Locate the cell with the specified text and output its [x, y] center coordinate. 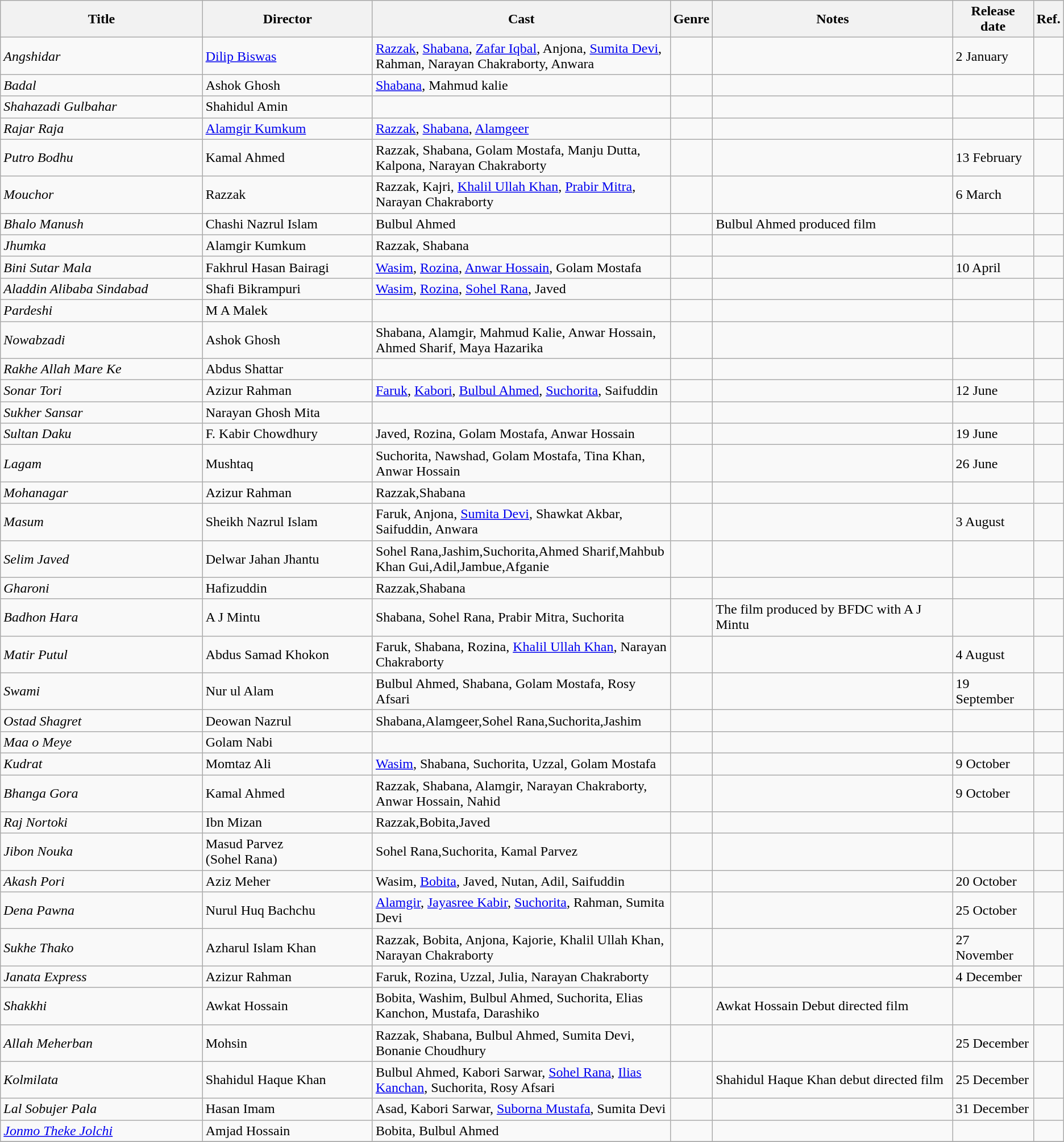
Dilip Biswas [288, 56]
Raj Nortoki [101, 823]
Selim Javed [101, 559]
Wasim, Rozina, Anwar Hossain, Golam Mostafa [521, 267]
Bobita, Bulbul Ahmed [521, 1131]
Razzak,Bobita,Javed [521, 823]
Faruk, Anjona, Sumita Devi, Shawkat Akbar, Saifuddin, Anwara [521, 522]
Wasim, Rozina, Sohel Rana, Javed [521, 289]
Lagam [101, 464]
Deowan Nazrul [288, 720]
Mohanagar [101, 493]
Shahidul Amin [288, 107]
19 June [993, 434]
Awkat Hossain [288, 1006]
Wasim, Bobita, Javed, Nutan, Adil, Saifuddin [521, 881]
F. Kabir Chowdhury [288, 434]
Sultan Daku [101, 434]
Masud Parvez(Sohel Rana) [288, 852]
Suchorita, Nawshad, Golam Mostafa, Tina Khan, Anwar Hossain [521, 464]
Javed, Rozina, Golam Mostafa, Anwar Hossain [521, 434]
Faruk, Rozina, Uzzal, Julia, Narayan Chakraborty [521, 977]
Notes [833, 19]
Fakhrul Hasan Bairagi [288, 267]
Pardeshi [101, 310]
Shahidul Haque Khan debut directed film [833, 1080]
Sohel Rana,Jashim,Suchorita,Ahmed Sharif,Mahbub Khan Gui,Adil,Jambue,Afganie [521, 559]
Bini Sutar Mala [101, 267]
Shabana,Alamgeer,Sohel Rana,Suchorita,Jashim [521, 720]
Abdus Samad Khokon [288, 655]
Ref. [1048, 19]
Jonmo Theke Jolchi [101, 1131]
Delwar Jahan Jhantu [288, 559]
19 September [993, 691]
Shahidul Haque Khan [288, 1080]
Razzak, Shabana, Alamgir, Narayan Chakraborty, Anwar Hossain, Nahid [521, 793]
Dena Pawna [101, 910]
Director [288, 19]
3 August [993, 522]
4 August [993, 655]
Razzak, Kajri, Khalil Ullah Khan, Prabir Mitra, Narayan Chakraborty [521, 194]
Release date [993, 19]
Mushtaq [288, 464]
The film produced by BFDC with A J Mintu [833, 617]
Rakhe Allah Mare Ke [101, 369]
31 December [993, 1109]
Akash Pori [101, 881]
Bhalo Manush [101, 224]
Rajar Raja [101, 128]
Azharul Islam Khan [288, 948]
Putro Bodhu [101, 158]
Shakkhi [101, 1006]
Chashi Nazrul Islam [288, 224]
Jhumka [101, 245]
Razzak, Bobita, Anjona, Kajorie, Khalil Ullah Khan, Narayan Chakraborty [521, 948]
Shabana, Alamgir, Mahmud Kalie, Anwar Hossain, Ahmed Sharif, Maya Hazarika [521, 340]
25 October [993, 910]
A J Mintu [288, 617]
Sohel Rana,Suchorita, Kamal Parvez [521, 852]
Allah Meherban [101, 1043]
Awkat Hossain Debut directed film [833, 1006]
Matir Putul [101, 655]
Mouchor [101, 194]
Nur ul Alam [288, 691]
Angshidar [101, 56]
Razzak, Shabana, Golam Mostafa, Manju Dutta, Kalpona, Narayan Chakraborty [521, 158]
Nowabzadi [101, 340]
Sheikh Nazrul Islam [288, 522]
Cast [521, 19]
Genre [691, 19]
Maa o Meye [101, 742]
26 June [993, 464]
Shabana, Mahmud kalie [521, 85]
Jibon Nouka [101, 852]
Sonar Tori [101, 391]
Kudrat [101, 764]
Hafizuddin [288, 588]
Lal Sobujer Pala [101, 1109]
Bulbul Ahmed produced film [833, 224]
Mohsin [288, 1043]
20 October [993, 881]
Alamgir, Jayasree Kabir, Suchorita, Rahman, Sumita Devi [521, 910]
Razzak, Shabana, Alamgeer [521, 128]
Bulbul Ahmed, Shabana, Golam Mostafa, Rosy Afsari [521, 691]
12 June [993, 391]
Amjad Hossain [288, 1131]
Ostad Shagret [101, 720]
Razzak, Shabana, Bulbul Ahmed, Sumita Devi, Bonanie Choudhury [521, 1043]
Faruk, Kabori, Bulbul Ahmed, Suchorita, Saifuddin [521, 391]
4 December [993, 977]
Golam Nabi [288, 742]
6 March [993, 194]
10 April [993, 267]
Bobita, Washim, Bulbul Ahmed, Suchorita, Elias Kanchon, Mustafa, Darashiko [521, 1006]
Momtaz Ali [288, 764]
Gharoni [101, 588]
Aladdin Alibaba Sindabad [101, 289]
Shahazadi Gulbahar [101, 107]
Swami [101, 691]
Bulbul Ahmed [521, 224]
13 February [993, 158]
Janata Express [101, 977]
Badal [101, 85]
Sukher Sansar [101, 412]
Abdus Shattar [288, 369]
2 January [993, 56]
Masum [101, 522]
Sukhe Thako [101, 948]
Ibn Mizan [288, 823]
Razzak, Shabana [521, 245]
Bulbul Ahmed, Kabori Sarwar, Sohel Rana, Ilias Kanchan, Suchorita, Rosy Afsari [521, 1080]
Title [101, 19]
M A Malek [288, 310]
Razzak [288, 194]
Aziz Meher [288, 881]
Faruk, Shabana, Rozina, Khalil Ullah Khan, Narayan Chakraborty [521, 655]
Bhanga Gora [101, 793]
Nurul Huq Bachchu [288, 910]
27 November [993, 948]
Shabana, Sohel Rana, Prabir Mitra, Suchorita [521, 617]
Wasim, Shabana, Suchorita, Uzzal, Golam Mostafa [521, 764]
Badhon Hara [101, 617]
Shafi Bikrampuri [288, 289]
Kolmilata [101, 1080]
Narayan Ghosh Mita [288, 412]
Asad, Kabori Sarwar, Suborna Mustafa, Sumita Devi [521, 1109]
Hasan Imam [288, 1109]
Razzak, Shabana, Zafar Iqbal, Anjona, Sumita Devi, Rahman, Narayan Chakraborty, Anwara [521, 56]
